Detect which cell encompasses the target text, then output its (X, Y) center coordinate. 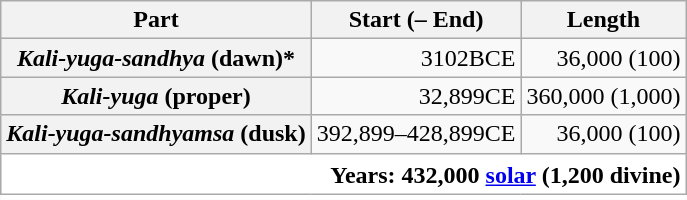
Kali-yuga-sandhya (dawn)* (156, 58)
3102BCE (416, 58)
Years: 432,000 solar (1,200 divine) (344, 174)
Kali-yuga (proper) (156, 96)
Part (156, 20)
392,899–428,899CE (416, 134)
32,899CE (416, 96)
Start (– End) (416, 20)
Kali-yuga-sandhyamsa (dusk) (156, 134)
360,000 (1,000) (604, 96)
Length (604, 20)
